From the cell containing the given text, extract its center point as [X, Y] coordinate. 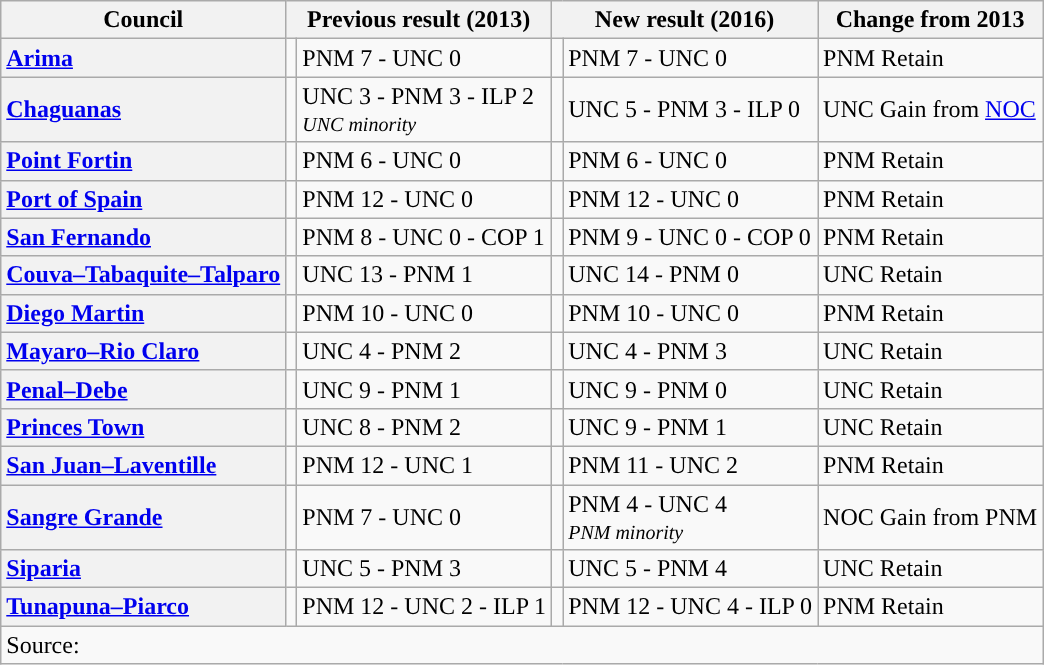
Tunapuna–Piarco [144, 607]
UNC 5 - PNM 3 [424, 569]
UNC 3 - PNM 3 - ILP 2UNC minority [424, 110]
Source: [522, 645]
PNM 12 - UNC 1 [424, 465]
Sangre Grande [144, 516]
San Fernando [144, 237]
PNM 4 - UNC 4PNM minority [690, 516]
Couva–Tabaquite–Talparo [144, 275]
Point Fortin [144, 161]
Chaguanas [144, 110]
UNC 5 - PNM 3 - ILP 0 [690, 110]
Council [144, 20]
UNC 13 - PNM 1 [424, 275]
Penal–Debe [144, 389]
Mayaro–Rio Claro [144, 351]
NOC Gain from PNM [930, 516]
Siparia [144, 569]
San Juan–Laventille [144, 465]
PNM 8 - UNC 0 - COP 1 [424, 237]
UNC Gain from NOC [930, 110]
UNC 8 - PNM 2 [424, 427]
PNM 9 - UNC 0 - COP 0 [690, 237]
PNM 12 - UNC 2 - ILP 1 [424, 607]
UNC 14 - PNM 0 [690, 275]
PNM 11 - UNC 2 [690, 465]
UNC 9 - PNM 0 [690, 389]
UNC 4 - PNM 2 [424, 351]
Diego Martin [144, 313]
Port of Spain [144, 199]
PNM 12 - UNC 4 - ILP 0 [690, 607]
UNC 5 - PNM 4 [690, 569]
UNC 4 - PNM 3 [690, 351]
Change from 2013 [930, 20]
Arima [144, 58]
Previous result (2013) [419, 20]
New result (2016) [685, 20]
Princes Town [144, 427]
